Provide the [x, y] coordinate of the cell's center where the given text is located.  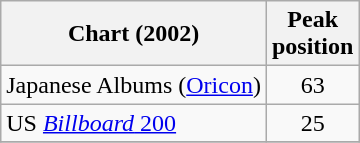
Peakposition [312, 34]
25 [312, 123]
Japanese Albums (Oricon) [134, 85]
63 [312, 85]
US Billboard 200 [134, 123]
Chart (2002) [134, 34]
